Identify which cell holds the provided text, then report its (X, Y) central coordinate. 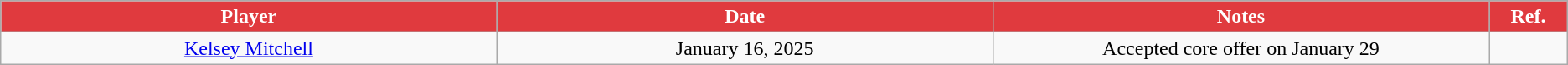
Date (745, 17)
Notes (1240, 17)
January 16, 2025 (745, 48)
Player (249, 17)
Kelsey Mitchell (249, 48)
Accepted core offer on January 29 (1240, 48)
Ref. (1529, 17)
